From the cell containing the given text, extract its center point as [X, Y] coordinate. 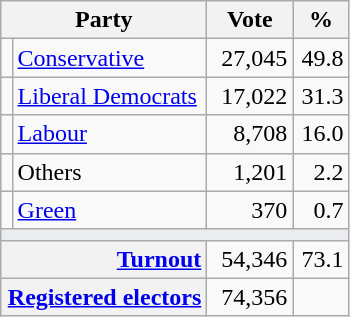
54,346 [250, 259]
1,201 [250, 172]
74,356 [250, 297]
Vote [250, 20]
8,708 [250, 134]
49.8 [321, 58]
27,045 [250, 58]
Turnout [104, 259]
31.3 [321, 96]
Green [110, 210]
370 [250, 210]
16.0 [321, 134]
Party [104, 20]
2.2 [321, 172]
% [321, 20]
0.7 [321, 210]
Registered electors [104, 297]
17,022 [250, 96]
Conservative [110, 58]
73.1 [321, 259]
Liberal Democrats [110, 96]
Labour [110, 134]
Others [110, 172]
